Return [X, Y] of the center of cell containing provided text 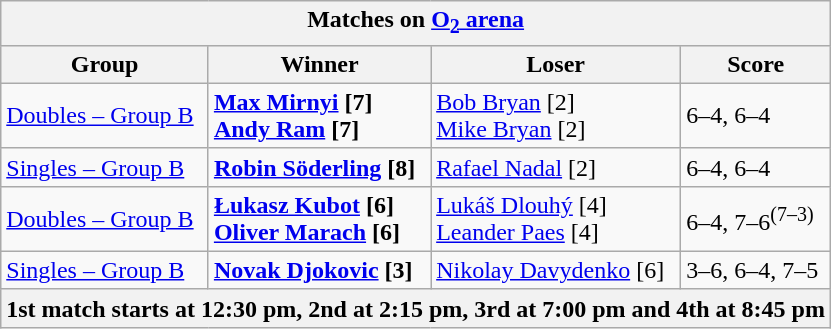
Łukasz Kubot [6] Oliver Marach [6] [319, 218]
Winner [319, 64]
Group [105, 64]
Score [756, 64]
Max Mirnyi [7] Andy Ram [7] [319, 116]
Rafael Nadal [2] [556, 167]
3–6, 6–4, 7–5 [756, 270]
Matches on O2 arena [416, 23]
Lukáš Dlouhý [4] Leander Paes [4] [556, 218]
Loser [556, 64]
6–4, 7–6(7–3) [756, 218]
Bob Bryan [2] Mike Bryan [2] [556, 116]
Novak Djokovic [3] [319, 270]
1st match starts at 12:30 pm, 2nd at 2:15 pm, 3rd at 7:00 pm and 4th at 8:45 pm [416, 308]
Nikolay Davydenko [6] [556, 270]
Robin Söderling [8] [319, 167]
